From the cell containing the given text, extract its center point as [x, y] coordinate. 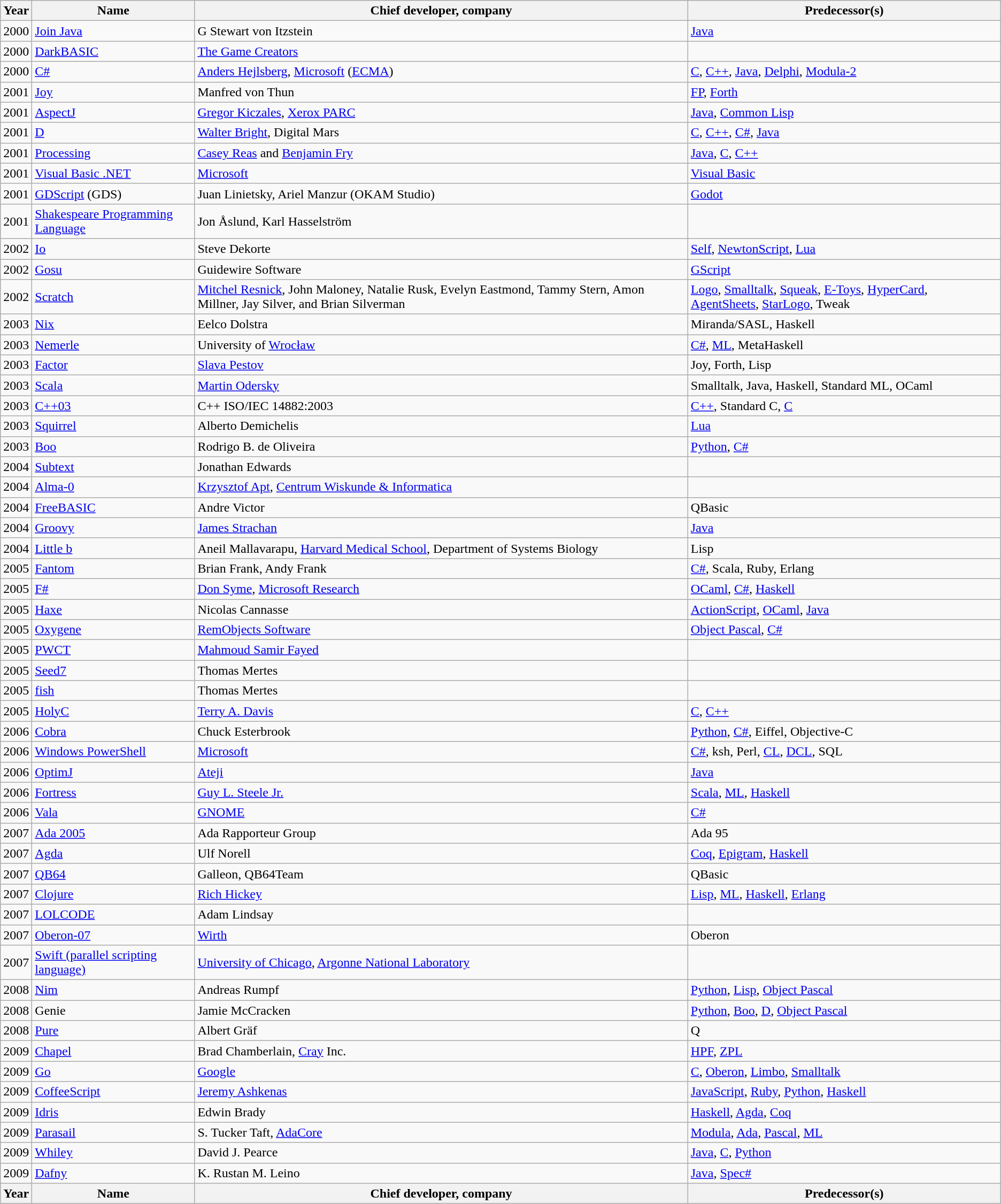
AspectJ [113, 112]
Alberto Demichelis [441, 426]
JavaScript, Ruby, Python, Haskell [844, 1092]
Casey Reas and Benjamin Fry [441, 153]
Io [113, 249]
HolyC [113, 711]
C, C++, C#, Java [844, 133]
OptimJ [113, 772]
Nemerle [113, 345]
Ada 2005 [113, 833]
Alma-0 [113, 487]
Python, Boo, D, Object Pascal [844, 1010]
Ada 95 [844, 833]
Jonathan Edwards [441, 467]
Coq, Epigram, Haskell [844, 853]
Guidewire Software [441, 269]
Rich Hickey [441, 894]
K. Rustan M. Leino [441, 1173]
S. Tucker Taft, AdaCore [441, 1132]
C++03 [113, 406]
FP, Forth [844, 92]
Chuck Esterbrook [441, 731]
Windows PowerShell [113, 752]
Factor [113, 365]
Adam Lindsay [441, 914]
Galleon, QB64Team [441, 874]
Google [441, 1071]
Ulf Norell [441, 853]
DarkBASIC [113, 51]
Vala [113, 813]
C, C++ [844, 711]
University of Chicago, Argonne National Laboratory [441, 962]
C, C++, Java, Delphi, Modula-2 [844, 72]
LOLCODE [113, 914]
The Game Creators [441, 51]
GScript [844, 269]
C#, ML, MetaHaskell [844, 345]
Slava Pestov [441, 365]
ActionScript, OCaml, Java [844, 609]
Aneil Mallavarapu, Harvard Medical School, Department of Systems Biology [441, 548]
Don Syme, Microsoft Research [441, 589]
Oxygene [113, 630]
Java, C, C++ [844, 153]
Java, Common Lisp [844, 112]
Nix [113, 325]
Lisp [844, 548]
C++ ISO/IEC 14882:2003 [441, 406]
James Strachan [441, 528]
Python, C# [844, 446]
Genie [113, 1010]
Subtext [113, 467]
Steve Dekorte [441, 249]
Andre Victor [441, 507]
Manfred von Thun [441, 92]
Nim [113, 990]
GDScript (GDS) [113, 194]
Anders Hejlsberg, Microsoft (ECMA) [441, 72]
Seed7 [113, 670]
C++, Standard C, C [844, 406]
Java, C, Python [844, 1153]
Cobra [113, 731]
Fantom [113, 568]
Lisp, ML, Haskell, Erlang [844, 894]
FreeBASIC [113, 507]
HPF, ZPL [844, 1051]
Squirrel [113, 426]
C, Oberon, Limbo, Smalltalk [844, 1071]
Python, C#, Eiffel, Objective-C [844, 731]
Logo, Smalltalk, Squeak, E-Toys, HyperCard, AgentSheets, StarLogo, Tweak [844, 297]
Wirth [441, 935]
Mitchel Resnick, John Maloney, Natalie Rusk, Evelyn Eastmond, Tammy Stern, Amon Millner, Jay Silver, and Brian Silverman [441, 297]
Scala, ML, Haskell [844, 792]
Processing [113, 153]
G Stewart von Itzstein [441, 31]
Terry A. Davis [441, 711]
Nicolas Cannasse [441, 609]
Rodrigo B. de Oliveira [441, 446]
Albert Gräf [441, 1031]
Object Pascal, C# [844, 630]
Gregor Kiczales, Xerox PARC [441, 112]
Lua [844, 426]
University of Wrocław [441, 345]
Miranda/SASL, Haskell [844, 325]
Ateji [441, 772]
Joy [113, 92]
Scala [113, 385]
Dafny [113, 1173]
Oberon-07 [113, 935]
Haskell, Agda, Coq [844, 1112]
Q [844, 1031]
Brian Frank, Andy Frank [441, 568]
David J. Pearce [441, 1153]
Parasail [113, 1132]
Joy, Forth, Lisp [844, 365]
PWCT [113, 650]
Jon Åslund, Karl Hasselström [441, 221]
Brad Chamberlain, Cray Inc. [441, 1051]
Jeremy Ashkenas [441, 1092]
Fortress [113, 792]
Walter Bright, Digital Mars [441, 133]
Little b [113, 548]
Visual Basic [844, 173]
Visual Basic .NET [113, 173]
Andreas Rumpf [441, 990]
Java, Spec# [844, 1173]
Idris [113, 1112]
Krzysztof Apt, Centrum Wiskunde & Informatica [441, 487]
CoffeeScript [113, 1092]
Scratch [113, 297]
Swift (parallel scripting language) [113, 962]
Whiley [113, 1153]
GNOME [441, 813]
Ada Rapporteur Group [441, 833]
Guy L. Steele Jr. [441, 792]
C#, ksh, Perl, CL, DCL, SQL [844, 752]
Clojure [113, 894]
OCaml, C#, Haskell [844, 589]
Martin Odersky [441, 385]
Groovy [113, 528]
Go [113, 1071]
RemObjects Software [441, 630]
Edwin Brady [441, 1112]
Agda [113, 853]
Haxe [113, 609]
Jamie McCracken [441, 1010]
D [113, 133]
Boo [113, 446]
Self, NewtonScript, Lua [844, 249]
F# [113, 589]
Godot [844, 194]
Pure [113, 1031]
Chapel [113, 1051]
Eelco Dolstra [441, 325]
Join Java [113, 31]
Python, Lisp, Object Pascal [844, 990]
Smalltalk, Java, Haskell, Standard ML, OCaml [844, 385]
Oberon [844, 935]
Gosu [113, 269]
C#, Scala, Ruby, Erlang [844, 568]
Modula, Ada, Pascal, ML [844, 1132]
Juan Linietsky, Ariel Manzur (OKAM Studio) [441, 194]
Shakespeare Programming Language [113, 221]
Mahmoud Samir Fayed [441, 650]
QB64 [113, 874]
fish [113, 691]
